Extract the [x, y] coordinate from the center of the cell holding the provided text.  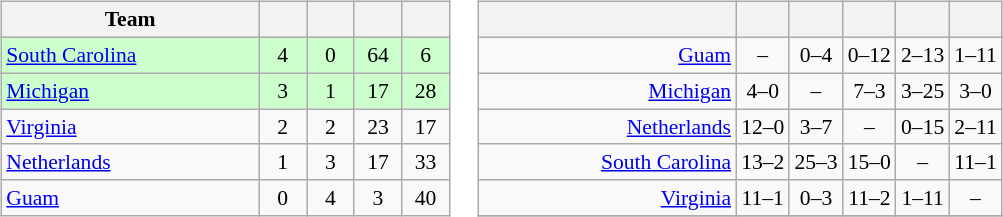
3–0 [975, 91]
0–3 [816, 198]
0–4 [816, 55]
6 [426, 55]
12–0 [762, 127]
0–15 [922, 127]
25–3 [816, 162]
13–2 [762, 162]
11–2 [870, 198]
Team [130, 20]
4–0 [762, 91]
23 [378, 127]
33 [426, 162]
40 [426, 198]
3–7 [816, 127]
0–12 [870, 55]
15–0 [870, 162]
7–3 [870, 91]
3–25 [922, 91]
2–11 [975, 127]
64 [378, 55]
2–13 [922, 55]
28 [426, 91]
